For the text-containing cell, return its midpoint in [X, Y] coordinate format. 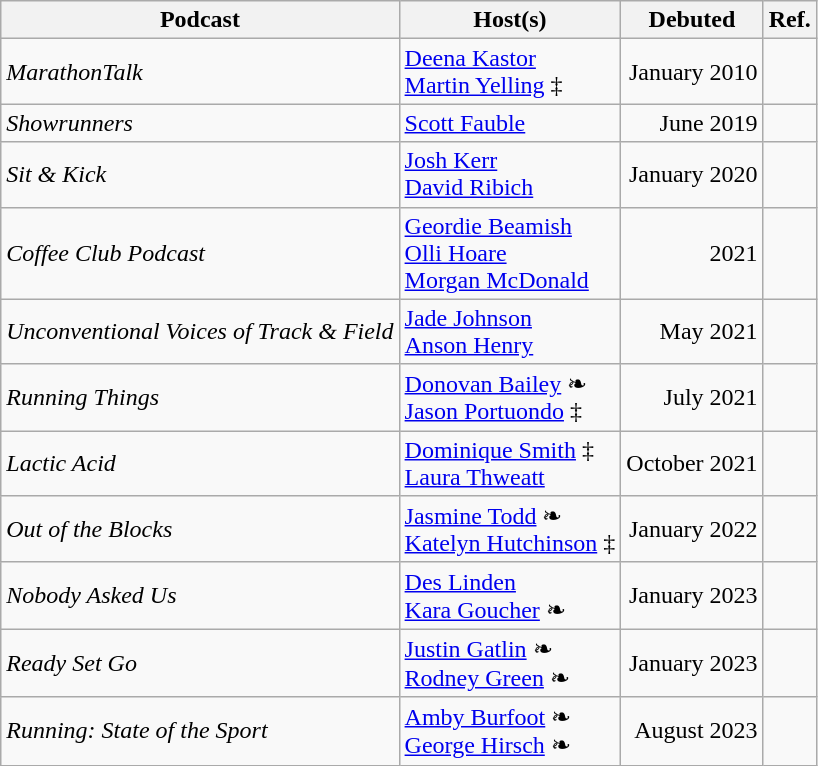
Donovan Bailey ❧Jason Portuondo ‡ [510, 398]
Running: State of the Sport [200, 731]
June 2019 [692, 123]
Showrunners [200, 123]
May 2021 [692, 332]
January 2010 [692, 72]
Justin Gatlin ❧Rodney Green ❧ [510, 663]
MarathonTalk [200, 72]
Coffee Club Podcast [200, 253]
Lactic Acid [200, 464]
January 2020 [692, 174]
August 2023 [692, 731]
Amby Burfoot ❧George Hirsch ❧ [510, 731]
Host(s) [510, 20]
Jade JohnsonAnson Henry [510, 332]
Ready Set Go [200, 663]
Sit & Kick [200, 174]
Jasmine Todd ❧Katelyn Hutchinson ‡ [510, 530]
Nobody Asked Us [200, 596]
Out of the Blocks [200, 530]
Unconventional Voices of Track & Field [200, 332]
2021 [692, 253]
Deena Kastor Martin Yelling ‡ [510, 72]
Geordie BeamishOlli HoareMorgan McDonald [510, 253]
July 2021 [692, 398]
Running Things [200, 398]
Podcast [200, 20]
October 2021 [692, 464]
Josh KerrDavid Ribich [510, 174]
Scott Fauble [510, 123]
Des LindenKara Goucher ❧ [510, 596]
Dominique Smith ‡Laura Thweatt [510, 464]
January 2022 [692, 530]
Debuted [692, 20]
Ref. [790, 20]
